Provide the (x, y) coordinate of the cell's center where the given text is located.  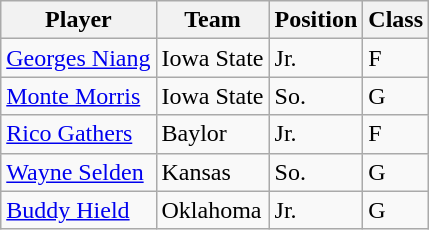
Player (78, 20)
Georges Niang (78, 58)
Position (316, 20)
Buddy Hield (78, 210)
Team (212, 20)
Monte Morris (78, 96)
Baylor (212, 134)
Oklahoma (212, 210)
Wayne Selden (78, 172)
Kansas (212, 172)
Class (396, 20)
Rico Gathers (78, 134)
